Find where the given text appears and provide that cell's center as (X, Y) coordinate. 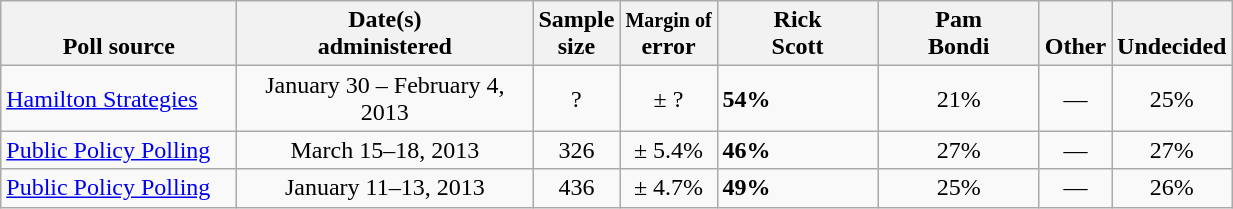
± ? (668, 98)
RickScott (798, 34)
436 (576, 188)
26% (1172, 188)
326 (576, 150)
46% (798, 150)
Date(s)administered (385, 34)
54% (798, 98)
March 15–18, 2013 (385, 150)
January 11–13, 2013 (385, 188)
PamBondi (958, 34)
? (576, 98)
21% (958, 98)
± 5.4% (668, 150)
Poll source (119, 34)
49% (798, 188)
Hamilton Strategies (119, 98)
Samplesize (576, 34)
Undecided (1172, 34)
Other (1075, 34)
January 30 – February 4, 2013 (385, 98)
Margin oferror (668, 34)
± 4.7% (668, 188)
